Pinpoint the cell where the given text exists, returning its [x, y] midpoint coordinate. 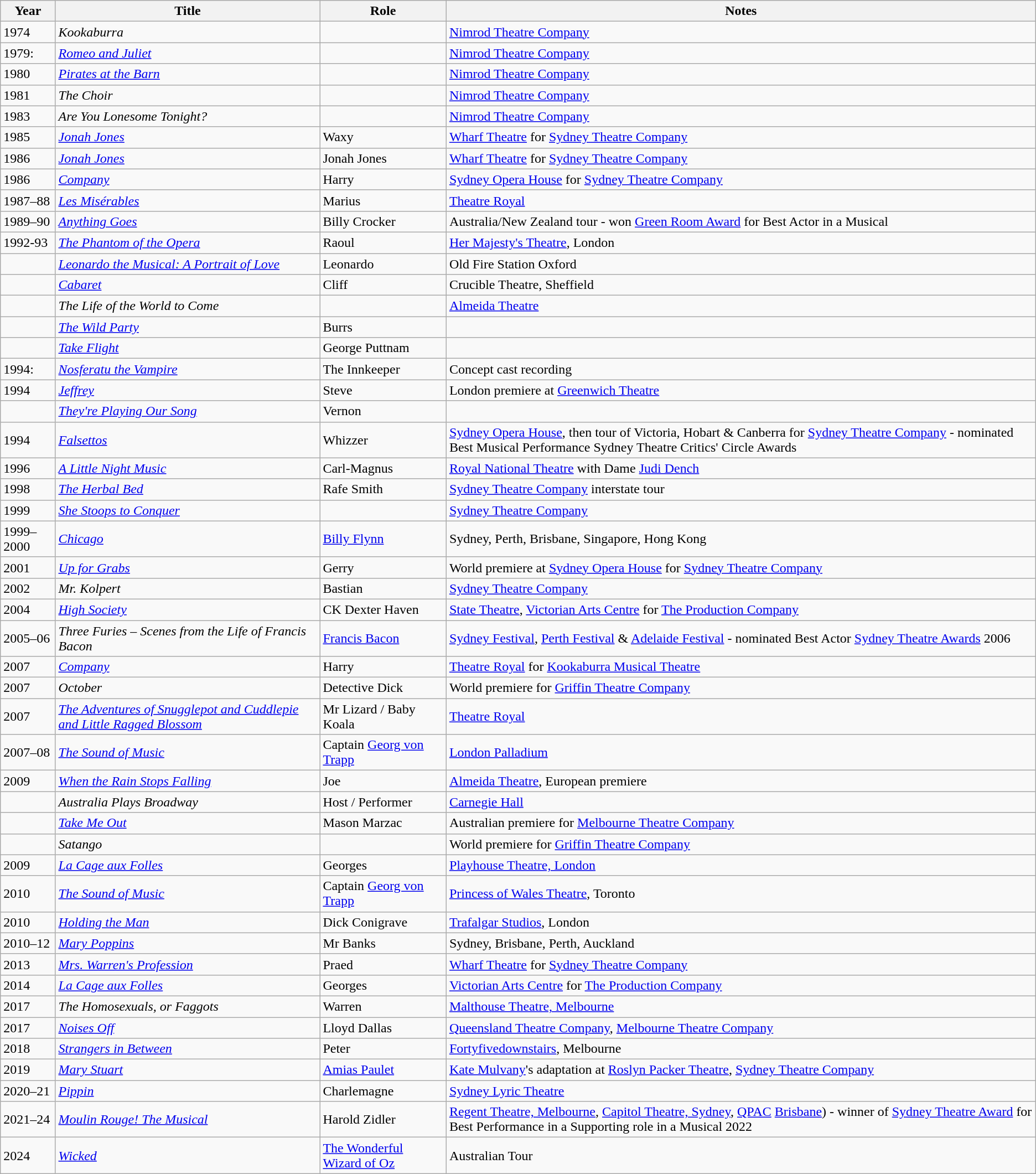
Satango [188, 844]
Carl-Magnus [383, 468]
Australian premiere for Melbourne Theatre Company [740, 823]
1998 [28, 489]
1989–90 [28, 221]
Sydney Lyric Theatre [740, 1091]
1985 [28, 137]
The Homosexuals, or Faggots [188, 1006]
The Herbal Bed [188, 489]
Old Fire Station Oxford [740, 264]
2002 [28, 588]
Sydney Theatre Company interstate tour [740, 489]
Steve [383, 390]
Gerry [383, 567]
Wicked [188, 1156]
The Wild Party [188, 327]
Mary Stuart [188, 1070]
Detective Dick [383, 688]
Mr Lizard / Baby Koala [383, 716]
2019 [28, 1070]
Almeida Theatre [740, 306]
2007–08 [28, 753]
Leonardo [383, 264]
Role [383, 11]
Theatre Royal for Kookaburra Musical Theatre [740, 667]
A Little Night Music [188, 468]
1992-93 [28, 242]
Anything Goes [188, 221]
Carnegie Hall [740, 802]
Les Misérables [188, 200]
1999 [28, 510]
They're Playing Our Song [188, 411]
Peter [383, 1049]
World premiere at Sydney Opera House for Sydney Theatre Company [740, 567]
Billy Flynn [383, 539]
2004 [28, 609]
2001 [28, 567]
Burrs [383, 327]
Crucible Theatre, Sheffield [740, 285]
Host / Performer [383, 802]
1974 [28, 32]
CK Dexter Haven [383, 609]
Whizzer [383, 439]
Romeo and Juliet [188, 53]
Rafe Smith [383, 489]
The Phantom of the Opera [188, 242]
1981 [28, 95]
Nosferatu the Vampire [188, 369]
State Theatre, Victorian Arts Centre for The Production Company [740, 609]
Mr. Kolpert [188, 588]
Mr Banks [383, 943]
2024 [28, 1156]
1980 [28, 74]
Mrs. Warren's Profession [188, 964]
Bastian [383, 588]
Fortyfivedownstairs, Melbourne [740, 1049]
London Palladium [740, 753]
Sydney, Brisbane, Perth, Auckland [740, 943]
Trafalgar Studios, London [740, 922]
Australia/New Zealand tour - won Green Room Award for Best Actor in a Musical [740, 221]
1996 [28, 468]
2020–21 [28, 1091]
Kookaburra [188, 32]
Holding the Man [188, 922]
Warren [383, 1006]
Charlemagne [383, 1091]
She Stoops to Conquer [188, 510]
Mason Marzac [383, 823]
Notes [740, 11]
Amias Paulet [383, 1070]
Moulin Rouge! The Musical [188, 1119]
Concept cast recording [740, 369]
1994: [28, 369]
Pippin [188, 1091]
Are You Lonesome Tonight? [188, 116]
1983 [28, 116]
2013 [28, 964]
Take Me Out [188, 823]
Australia Plays Broadway [188, 802]
Take Flight [188, 348]
Title [188, 11]
Cliff [383, 285]
1987–88 [28, 200]
Praed [383, 964]
Pirates at the Barn [188, 74]
Billy Crocker [383, 221]
2010–12 [28, 943]
Harold Zidler [383, 1119]
October [188, 688]
The Life of the World to Come [188, 306]
London premiere at Greenwich Theatre [740, 390]
When the Rain Stops Falling [188, 781]
Victorian Arts Centre for The Production Company [740, 985]
Leonardo the Musical: A Portrait of Love [188, 264]
Playhouse Theatre, London [740, 865]
Three Furies – Scenes from the Life of Francis Bacon [188, 638]
Mary Poppins [188, 943]
Dick Conigrave [383, 922]
Kate Mulvany's adaptation at Roslyn Packer Theatre, Sydney Theatre Company [740, 1070]
Raoul [383, 242]
The Wonderful Wizard of Oz [383, 1156]
George Puttnam [383, 348]
Australian Tour [740, 1156]
Francis Bacon [383, 638]
Jeffrey [188, 390]
The Innkeeper [383, 369]
Falsettos [188, 439]
Almeida Theatre, European premiere [740, 781]
2014 [28, 985]
2021–24 [28, 1119]
High Society [188, 609]
Waxy [383, 137]
The Choir [188, 95]
Sydney Festival, Perth Festival & Adelaide Festival - nominated Best Actor Sydney Theatre Awards 2006 [740, 638]
1999–2000 [28, 539]
Queensland Theatre Company, Melbourne Theatre Company [740, 1028]
Royal National Theatre with Dame Judi Dench [740, 468]
Her Majesty's Theatre, London [740, 242]
Vernon [383, 411]
Malthouse Theatre, Melbourne [740, 1006]
1979: [28, 53]
Joe [383, 781]
Up for Grabs [188, 567]
Lloyd Dallas [383, 1028]
Sydney Opera House for Sydney Theatre Company [740, 179]
Year [28, 11]
Strangers in Between [188, 1049]
2018 [28, 1049]
Noises Off [188, 1028]
Cabaret [188, 285]
Marius [383, 200]
2005–06 [28, 638]
Sydney, Perth, Brisbane, Singapore, Hong Kong [740, 539]
The Adventures of Snugglepot and Cuddlepie and Little Ragged Blossom [188, 716]
Chicago [188, 539]
Princess of Wales Theatre, Toronto [740, 893]
